From the cell containing the given text, extract its center point as [x, y] coordinate. 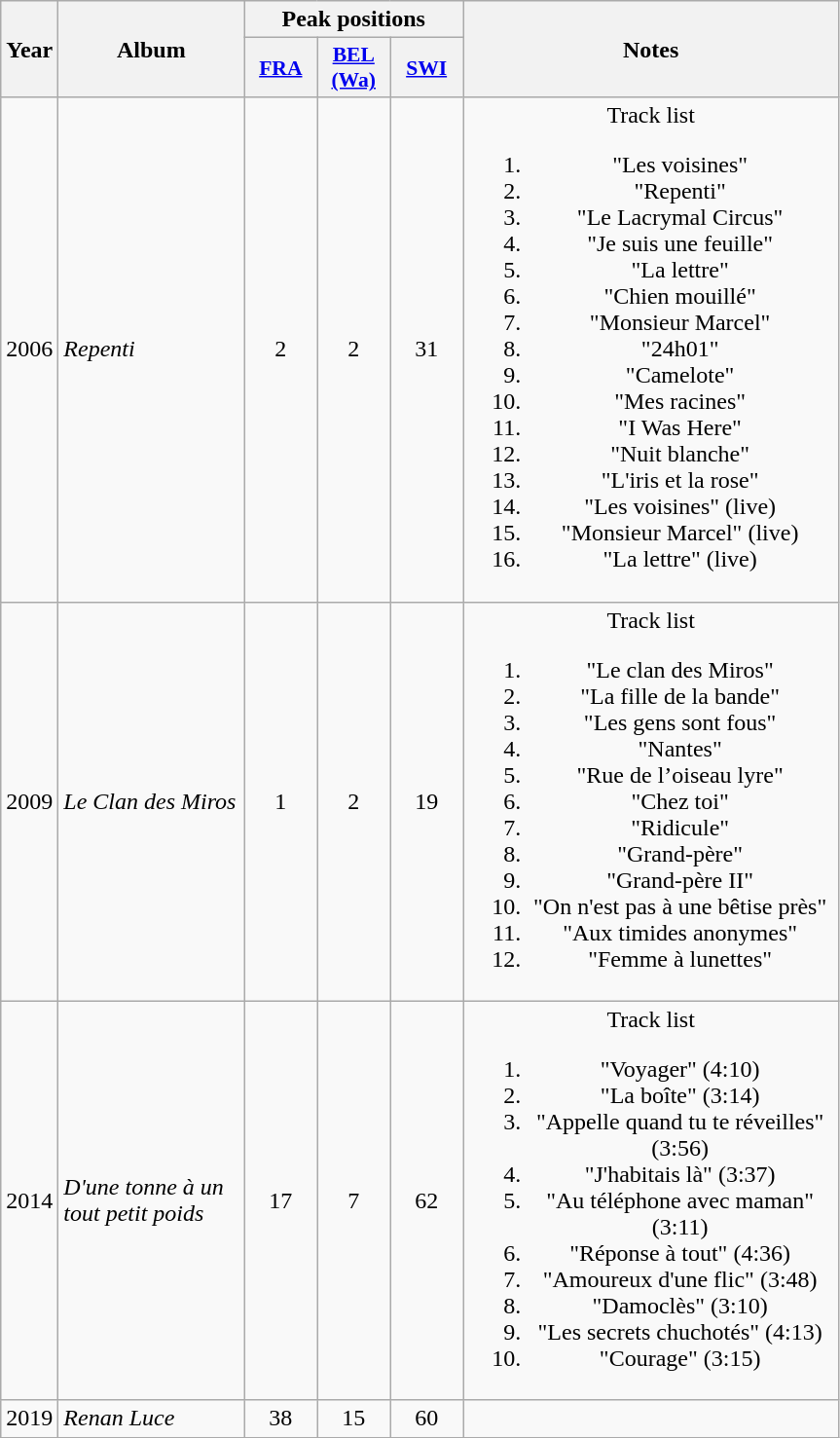
2009 [29, 801]
2014 [29, 1200]
D'une tonne à un tout petit poids [152, 1200]
38 [280, 1419]
Renan Luce [152, 1419]
Year [29, 49]
2019 [29, 1419]
62 [426, 1200]
15 [354, 1419]
1 [280, 801]
Repenti [152, 350]
60 [426, 1419]
Album [152, 49]
19 [426, 801]
2006 [29, 350]
Le Clan des Miros [152, 801]
SWI [426, 68]
31 [426, 350]
7 [354, 1200]
17 [280, 1200]
Peak positions [354, 19]
FRA [280, 68]
Notes [651, 49]
BEL(Wa) [354, 68]
